Pinpoint the cell where the given text exists, returning its (X, Y) midpoint coordinate. 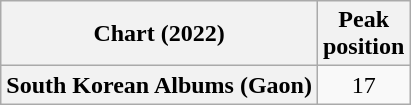
South Korean Albums (Gaon) (160, 85)
Chart (2022) (160, 34)
Peakposition (363, 34)
17 (363, 85)
